Provide the (X, Y) coordinate of the cell's center where the given text is located.  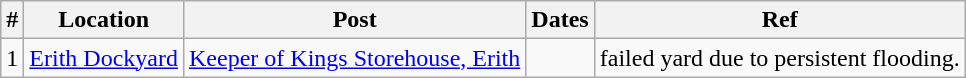
# (12, 20)
Erith Dockyard (104, 58)
1 (12, 58)
Post (354, 20)
Ref (780, 20)
Dates (560, 20)
failed yard due to persistent flooding. (780, 58)
Location (104, 20)
Keeper of Kings Storehouse, Erith (354, 58)
